Capture the cell that displays the provided text and extract its (x, y) central coordinate. 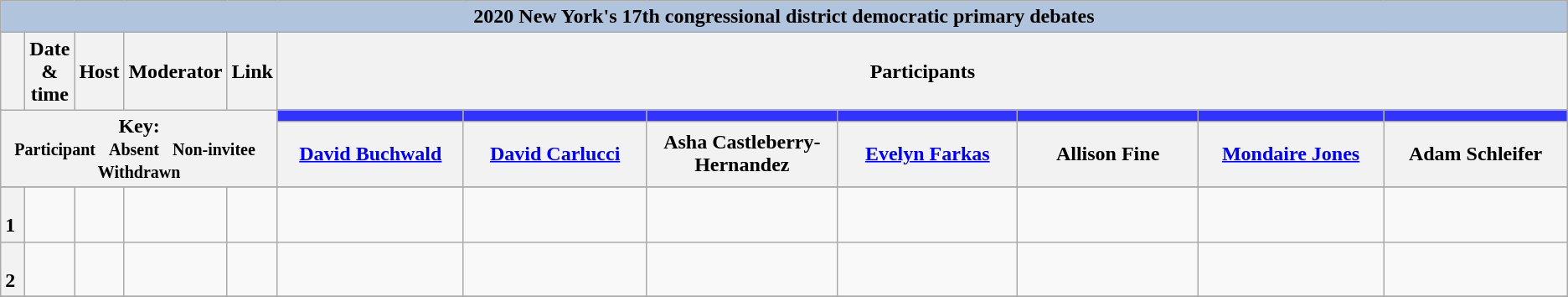
Link (252, 71)
Date & time (50, 71)
Host (99, 71)
Mondaire Jones (1291, 154)
Participants (922, 71)
Allison Fine (1107, 154)
David Carlucci (554, 154)
1 (13, 215)
Key: Participant Absent Non-invitee Withdrawn (139, 148)
Moderator (176, 71)
Asha Castleberry-Hernandez (742, 154)
Evelyn Farkas (928, 154)
Adam Schleifer (1476, 154)
2 (13, 268)
2020 New York's 17th congressional district democratic primary debates (784, 17)
David Buchwald (370, 154)
